Capture the cell that displays the provided text and extract its (X, Y) central coordinate. 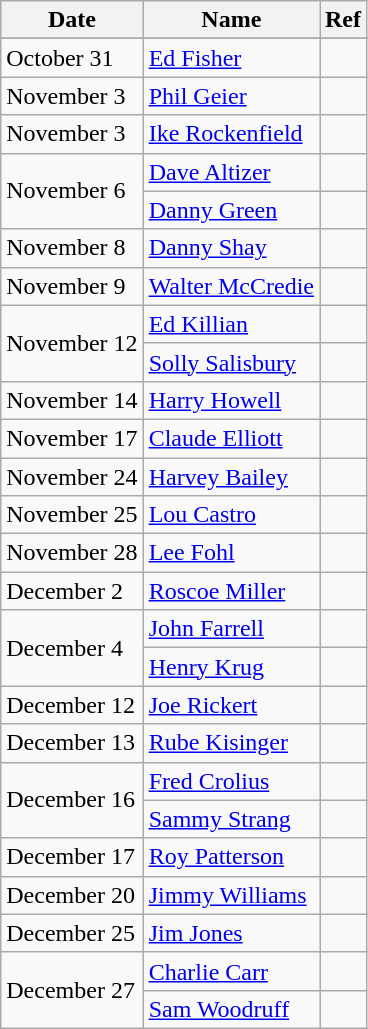
Jimmy Williams (231, 895)
November 28 (72, 553)
Ed Killian (231, 324)
Charlie Carr (231, 971)
November 25 (72, 515)
Jim Jones (231, 933)
November 17 (72, 438)
November 12 (72, 343)
Ike Rockenfield (231, 134)
Name (231, 20)
December 4 (72, 648)
Lou Castro (231, 515)
Sam Woodruff (231, 1009)
Harry Howell (231, 400)
December 2 (72, 591)
December 25 (72, 933)
November 24 (72, 477)
November 8 (72, 248)
November 9 (72, 286)
Rube Kisinger (231, 743)
Ed Fisher (231, 58)
November 6 (72, 191)
October 31 (72, 58)
Roy Patterson (231, 857)
December 17 (72, 857)
Solly Salisbury (231, 362)
Henry Krug (231, 667)
Date (72, 20)
Danny Shay (231, 248)
Lee Fohl (231, 553)
Ref (344, 20)
Harvey Bailey (231, 477)
December 13 (72, 743)
November 14 (72, 400)
Dave Altizer (231, 172)
December 16 (72, 800)
Claude Elliott (231, 438)
Roscoe Miller (231, 591)
December 27 (72, 990)
Sammy Strang (231, 819)
Danny Green (231, 210)
Walter McCredie (231, 286)
John Farrell (231, 629)
December 20 (72, 895)
December 12 (72, 705)
Fred Crolius (231, 781)
Phil Geier (231, 96)
Joe Rickert (231, 705)
